Capture the cell that displays the provided text and extract its [X, Y] central coordinate. 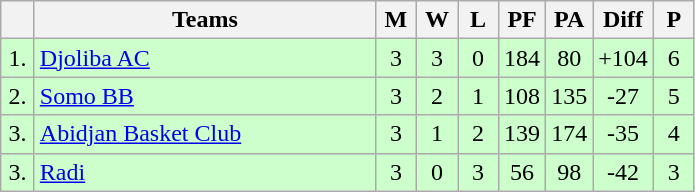
108 [522, 96]
Djoliba AC [204, 58]
Abidjan Basket Club [204, 134]
98 [570, 172]
6 [674, 58]
4 [674, 134]
174 [570, 134]
80 [570, 58]
5 [674, 96]
-35 [624, 134]
W [436, 20]
-42 [624, 172]
M [396, 20]
Teams [204, 20]
P [674, 20]
Diff [624, 20]
135 [570, 96]
PA [570, 20]
PF [522, 20]
Somo BB [204, 96]
L [478, 20]
2. [18, 96]
1. [18, 58]
Radi [204, 172]
+104 [624, 58]
-27 [624, 96]
56 [522, 172]
139 [522, 134]
184 [522, 58]
